Provide the (x, y) coordinate of the cell's center where the given text is located.  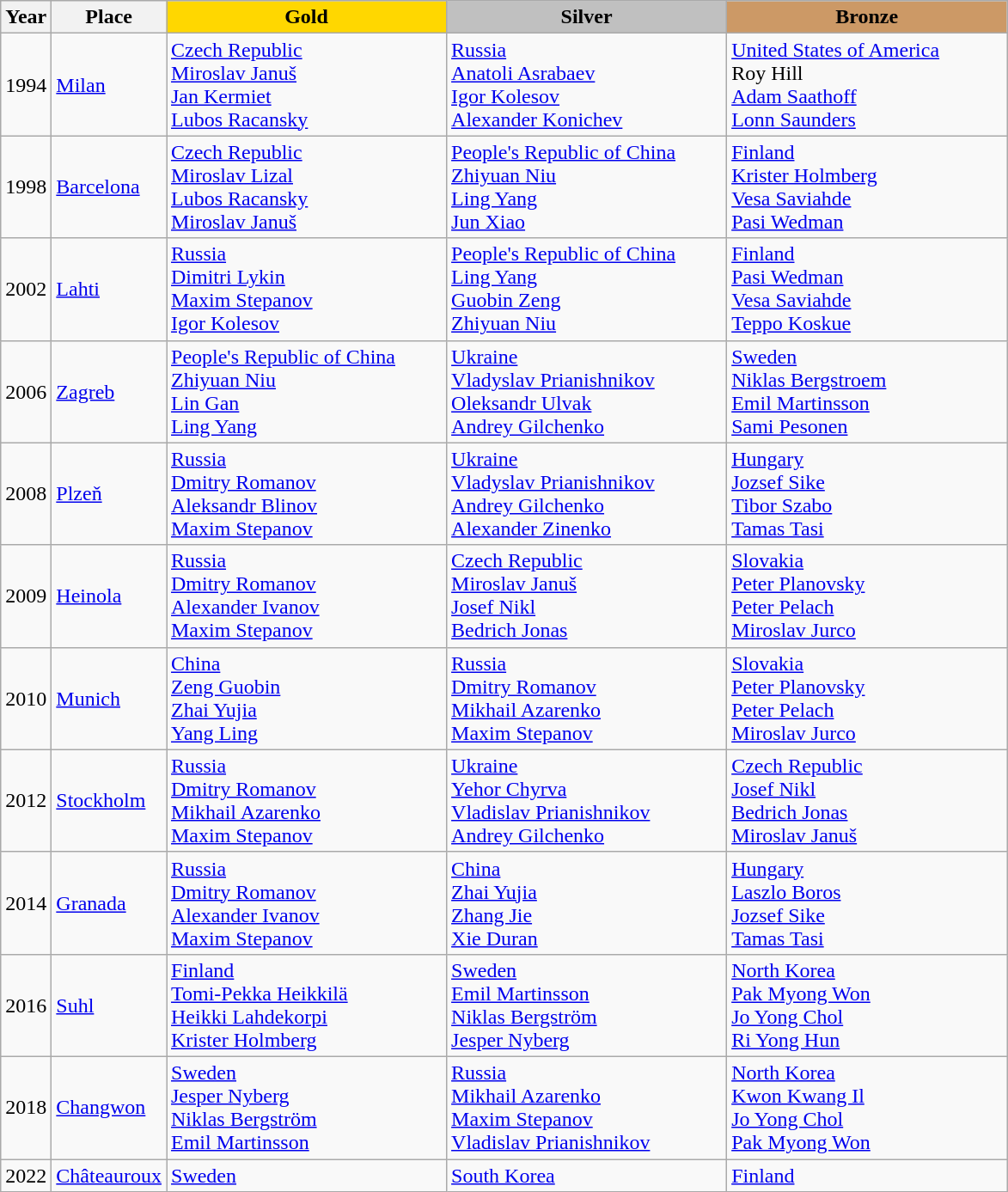
SwedenJesper NybergNiklas BergströmEmil Martinsson (307, 1107)
2008 (26, 493)
Lahti (109, 289)
Changwon (109, 1107)
Year (26, 17)
UkraineYehor ChyrvaVladislav PrianishnikovAndrey Gilchenko (587, 801)
2010 (26, 698)
FinlandPasi WedmanVesa SaviahdeTeppo Koskue (867, 289)
Suhl (109, 1006)
North KoreaPak Myong WonJo Yong CholRi Yong Hun (867, 1006)
Châteauroux (109, 1175)
RussiaMikhail AzarenkoMaxim StepanovVladislav Prianishnikov (587, 1107)
2012 (26, 801)
Stockholm (109, 801)
UkraineVladyslav PrianishnikovOleksandr UlvakAndrey Gilchenko (587, 392)
South Korea (587, 1175)
Barcelona (109, 187)
HungaryLaszlo BorosJozsef SikeTamas Tasi (867, 902)
Silver (587, 17)
2022 (26, 1175)
North KoreaKwon Kwang IlJo Yong CholPak Myong Won (867, 1107)
ChinaZhai YujiaZhang JieXie Duran (587, 902)
Czech RepublicJosef NiklBedrich JonasMiroslav Januš (867, 801)
UkraineVladyslav PrianishnikovAndrey GilchenkoAlexander Zinenko (587, 493)
Granada (109, 902)
Czech RepublicMiroslav JanušJan KermietLubos Racansky (307, 84)
1998 (26, 187)
Heinola (109, 596)
1994 (26, 84)
RussiaDimitri LykinMaxim StepanovIgor Kolesov (307, 289)
FinlandKrister HolmbergVesa SaviahdePasi Wedman (867, 187)
People's Republic of ChinaZhiyuan NiuLing YangJun Xiao (587, 187)
People's Republic of ChinaZhiyuan NiuLin GanLing Yang (307, 392)
2002 (26, 289)
RussiaDmitry RomanovAleksandr BlinovMaxim Stepanov (307, 493)
United States of AmericaRoy HillAdam SaathoffLonn Saunders (867, 84)
FinlandTomi-Pekka HeikkiläHeikki LahdekorpiKrister Holmberg (307, 1006)
Czech RepublicMiroslav LizalLubos RacanskyMiroslav Januš (307, 187)
Bronze (867, 17)
People's Republic of ChinaLing YangGuobin ZengZhiyuan Niu (587, 289)
2018 (26, 1107)
HungaryJozsef SikeTibor SzaboTamas Tasi (867, 493)
2014 (26, 902)
Sweden (307, 1175)
Place (109, 17)
Gold (307, 17)
Finland (867, 1175)
2006 (26, 392)
Munich (109, 698)
ChinaZeng GuobinZhai YujiaYang Ling (307, 698)
2009 (26, 596)
Milan (109, 84)
RussiaAnatoli AsrabaevIgor KolesovAlexander Konichev (587, 84)
Czech RepublicMiroslav JanušJosef NiklBedrich Jonas (587, 596)
SwedenNiklas BergstroemEmil MartinssonSami Pesonen (867, 392)
SwedenEmil MartinssonNiklas BergströmJesper Nyberg (587, 1006)
2016 (26, 1006)
Zagreb (109, 392)
Plzeň (109, 493)
